Locate the cell with the specified text and output its [X, Y] center coordinate. 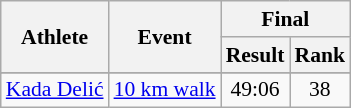
38 [320, 90]
Result [256, 55]
10 km walk [165, 90]
49:06 [256, 90]
Final [286, 19]
Rank [320, 55]
Athlete [55, 36]
Kada Delić [55, 90]
Event [165, 36]
